Extract the (X, Y) coordinate from the center of the cell holding the provided text.  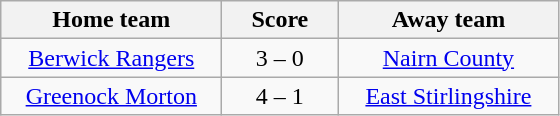
4 – 1 (280, 96)
3 – 0 (280, 58)
Greenock Morton (112, 96)
Home team (112, 20)
East Stirlingshire (448, 96)
Berwick Rangers (112, 58)
Away team (448, 20)
Score (280, 20)
Nairn County (448, 58)
